Find where the given text appears and provide that cell's center as [x, y] coordinate. 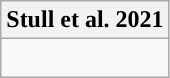
Stull et al. 2021 [85, 20]
